Pinpoint the cell where the given text exists, returning its [x, y] midpoint coordinate. 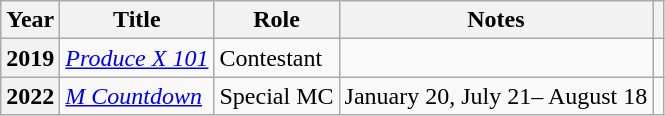
2019 [30, 58]
2022 [30, 96]
Produce X 101 [137, 58]
Special MC [276, 96]
Year [30, 20]
Contestant [276, 58]
Notes [496, 20]
Title [137, 20]
Role [276, 20]
January 20, July 21– August 18 [496, 96]
M Countdown [137, 96]
